Capture the cell that displays the provided text and extract its [X, Y] central coordinate. 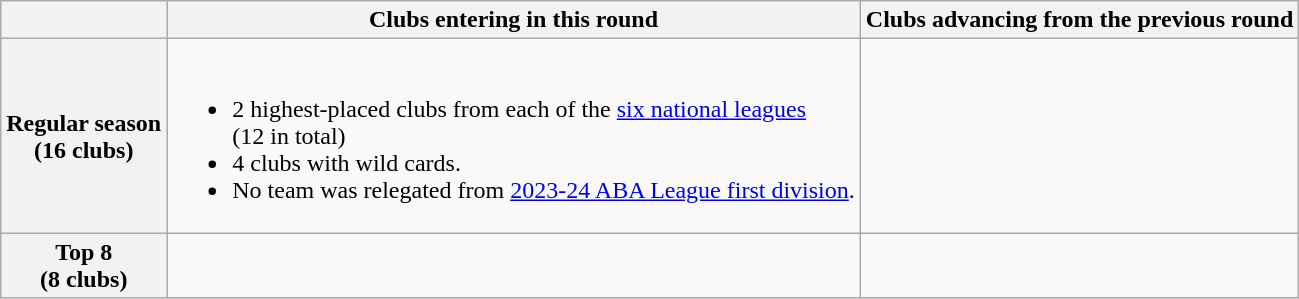
Top 8(8 clubs) [84, 266]
Regular season(16 clubs) [84, 136]
Clubs advancing from the previous round [1079, 20]
Clubs entering in this round [514, 20]
